From the cell containing the given text, extract its center point as [X, Y] coordinate. 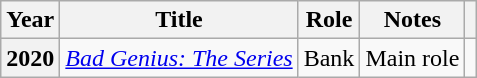
2020 [30, 58]
Notes [412, 20]
Bank [329, 58]
Title [179, 20]
Bad Genius: The Series [179, 58]
Role [329, 20]
Main role [412, 58]
Year [30, 20]
